Search for the cell housing the specified text and yield its [x, y] center coordinate. 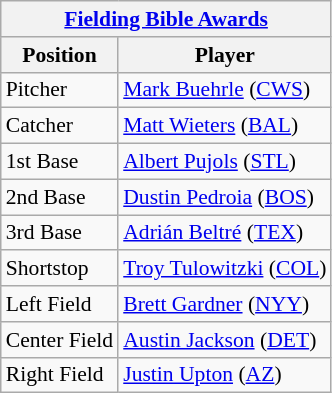
Catcher [60, 126]
Position [60, 55]
Dustin Pedroia (BOS) [224, 197]
Matt Wieters (BAL) [224, 126]
Pitcher [60, 90]
Austin Jackson (DET) [224, 340]
Brett Gardner (NYY) [224, 304]
Justin Upton (AZ) [224, 375]
Right Field [60, 375]
Shortstop [60, 269]
Troy Tulowitzki (COL) [224, 269]
Fielding Bible Awards [166, 19]
Adrián Beltré (TEX) [224, 233]
Albert Pujols (STL) [224, 162]
Center Field [60, 340]
Left Field [60, 304]
1st Base [60, 162]
2nd Base [60, 197]
Mark Buehrle (CWS) [224, 90]
Player [224, 55]
3rd Base [60, 233]
